Locate the cell with the specified text and output its [X, Y] center coordinate. 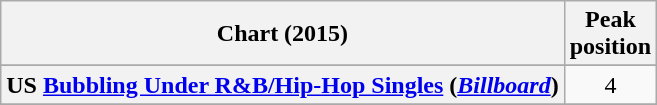
Chart (2015) [282, 34]
US Bubbling Under R&B/Hip-Hop Singles (Billboard) [282, 85]
4 [610, 85]
Peakposition [610, 34]
